Scan for the cell matching the given text and deliver its (X, Y) coordinate at center. 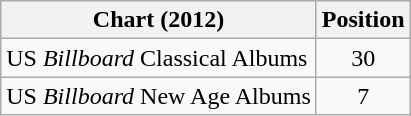
30 (363, 58)
7 (363, 96)
US Billboard New Age Albums (159, 96)
Position (363, 20)
US Billboard Classical Albums (159, 58)
Chart (2012) (159, 20)
